Detect which cell encompasses the target text, then output its [x, y] center coordinate. 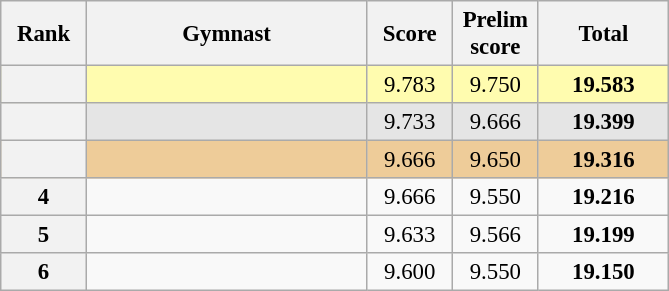
9.566 [496, 235]
9.783 [410, 85]
4 [44, 197]
9.733 [410, 122]
5 [44, 235]
9.650 [496, 160]
19.399 [604, 122]
Score [410, 34]
19.316 [604, 160]
Prelim score [496, 34]
Rank [44, 34]
Gymnast [226, 34]
9.633 [410, 235]
19.583 [604, 85]
9.750 [496, 85]
19.216 [604, 197]
19.199 [604, 235]
9.550 [496, 197]
Total [604, 34]
